For the text-containing cell, return its midpoint in [x, y] coordinate format. 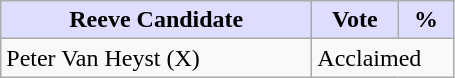
Acclaimed [383, 58]
Vote [355, 20]
% [426, 20]
Peter Van Heyst (X) [156, 58]
Reeve Candidate [156, 20]
